Pinpoint the cell where the given text exists, returning its [x, y] midpoint coordinate. 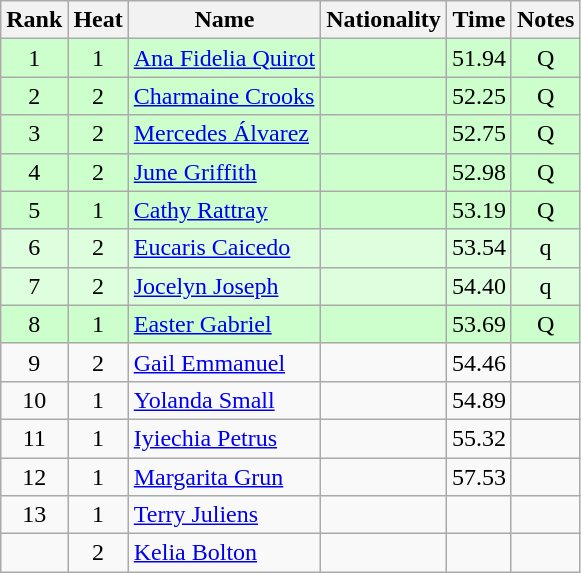
Notes [545, 20]
52.75 [478, 134]
Easter Gabriel [224, 324]
Cathy Rattray [224, 210]
Time [478, 20]
55.32 [478, 438]
Margarita Grun [224, 477]
5 [34, 210]
51.94 [478, 58]
54.40 [478, 286]
53.54 [478, 248]
Kelia Bolton [224, 553]
54.46 [478, 362]
Jocelyn Joseph [224, 286]
Mercedes Álvarez [224, 134]
Gail Emmanuel [224, 362]
June Griffith [224, 172]
53.69 [478, 324]
Nationality [384, 20]
7 [34, 286]
53.19 [478, 210]
52.25 [478, 96]
Name [224, 20]
9 [34, 362]
4 [34, 172]
Heat [98, 20]
Iyiechia Petrus [224, 438]
Rank [34, 20]
10 [34, 400]
Charmaine Crooks [224, 96]
Yolanda Small [224, 400]
Ana Fidelia Quirot [224, 58]
12 [34, 477]
54.89 [478, 400]
Eucaris Caicedo [224, 248]
57.53 [478, 477]
3 [34, 134]
11 [34, 438]
8 [34, 324]
Terry Juliens [224, 515]
52.98 [478, 172]
6 [34, 248]
13 [34, 515]
